Search for the cell housing the specified text and yield its (x, y) center coordinate. 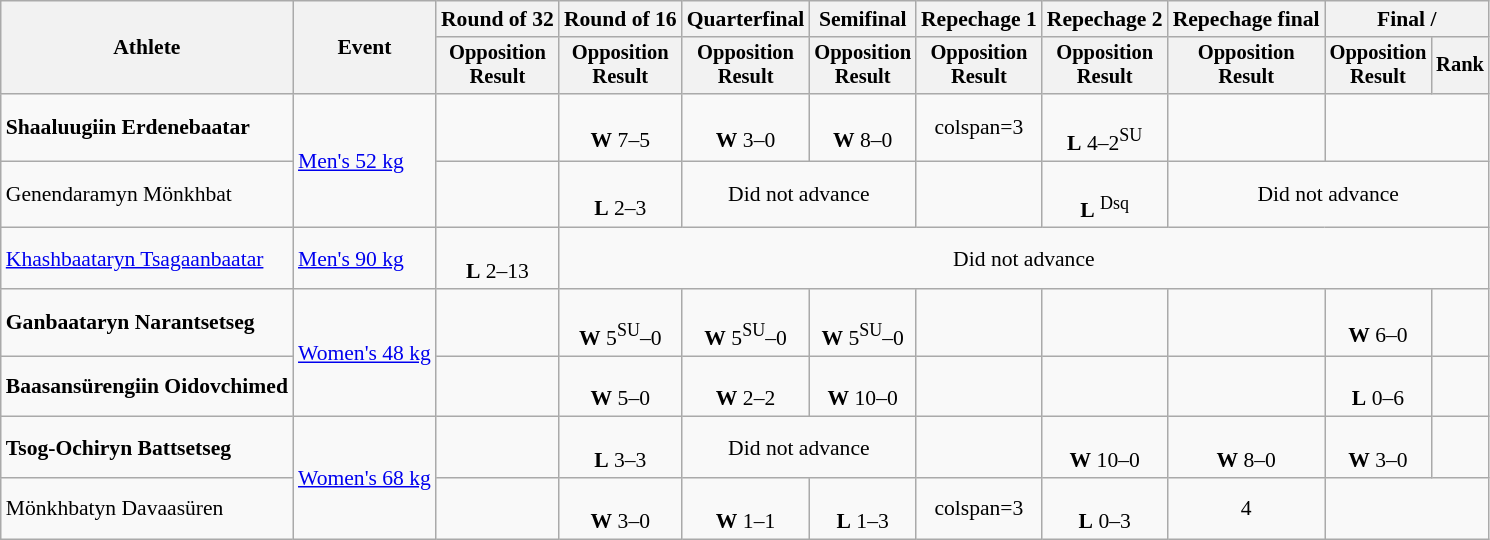
L Dsq (1105, 194)
Round of 16 (620, 19)
W 2–2 (746, 386)
4 (1246, 508)
Women's 68 kg (364, 478)
W 7–5 (620, 128)
Mönkhbatyn Davaasüren (147, 508)
Baasansürengiin Oidovchimed (147, 386)
L 4–2SU (1105, 128)
L 1–3 (862, 508)
Men's 90 kg (364, 258)
L 2–3 (620, 194)
Genendaramyn Mönkhbat (147, 194)
Event (364, 48)
W 6–0 (1378, 322)
L 2–13 (498, 258)
Round of 32 (498, 19)
Repechage final (1246, 19)
Final / (1407, 19)
Athlete (147, 48)
Ganbaataryn Narantsetseg (147, 322)
Quarterfinal (746, 19)
L 3–3 (620, 448)
Semifinal (862, 19)
Khashbaataryn Tsagaanbaatar (147, 258)
Rank (1460, 66)
Men's 52 kg (364, 161)
Tsog-Ochiryn Battsetseg (147, 448)
Shaaluugiin Erdenebaatar (147, 128)
W 5–0 (620, 386)
L 0–6 (1378, 386)
L 0–3 (1105, 508)
W 1–1 (746, 508)
Repechage 2 (1105, 19)
Women's 48 kg (364, 353)
Repechage 1 (979, 19)
